Return (X, Y) of the center of cell containing provided text 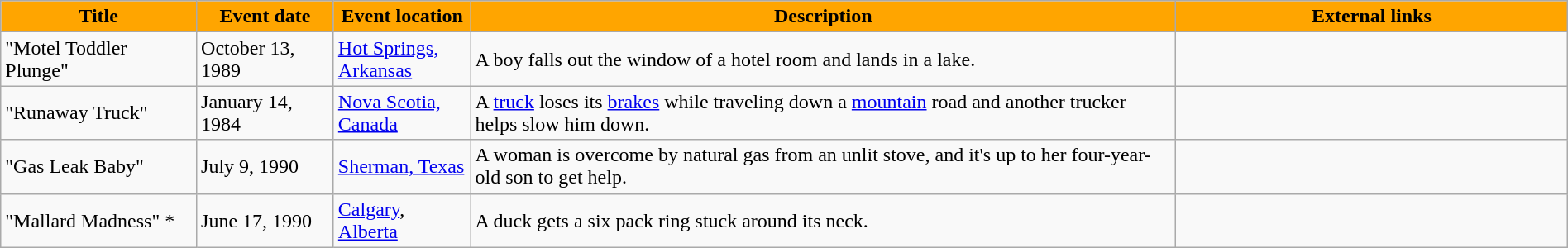
July 9, 1990 (265, 167)
A truck loses its brakes while traveling down a mountain road and another trucker helps slow him down. (824, 112)
Description (824, 17)
A boy falls out the window of a hotel room and lands in a lake. (824, 60)
Sherman, Texas (402, 167)
Hot Springs, Arkansas (402, 60)
Event location (402, 17)
Event date (265, 17)
"Motel Toddler Plunge" (99, 60)
A duck gets a six pack ring stuck around its neck. (824, 220)
June 17, 1990 (265, 220)
Nova Scotia, Canada (402, 112)
"Gas Leak Baby" (99, 167)
Calgary, Alberta (402, 220)
"Runaway Truck" (99, 112)
October 13, 1989 (265, 60)
A woman is overcome by natural gas from an unlit stove, and it's up to her four-year-old son to get help. (824, 167)
January 14, 1984 (265, 112)
External links (1372, 17)
Title (99, 17)
"Mallard Madness" * (99, 220)
